Extract the [x, y] coordinate from the center of the cell holding the provided text.  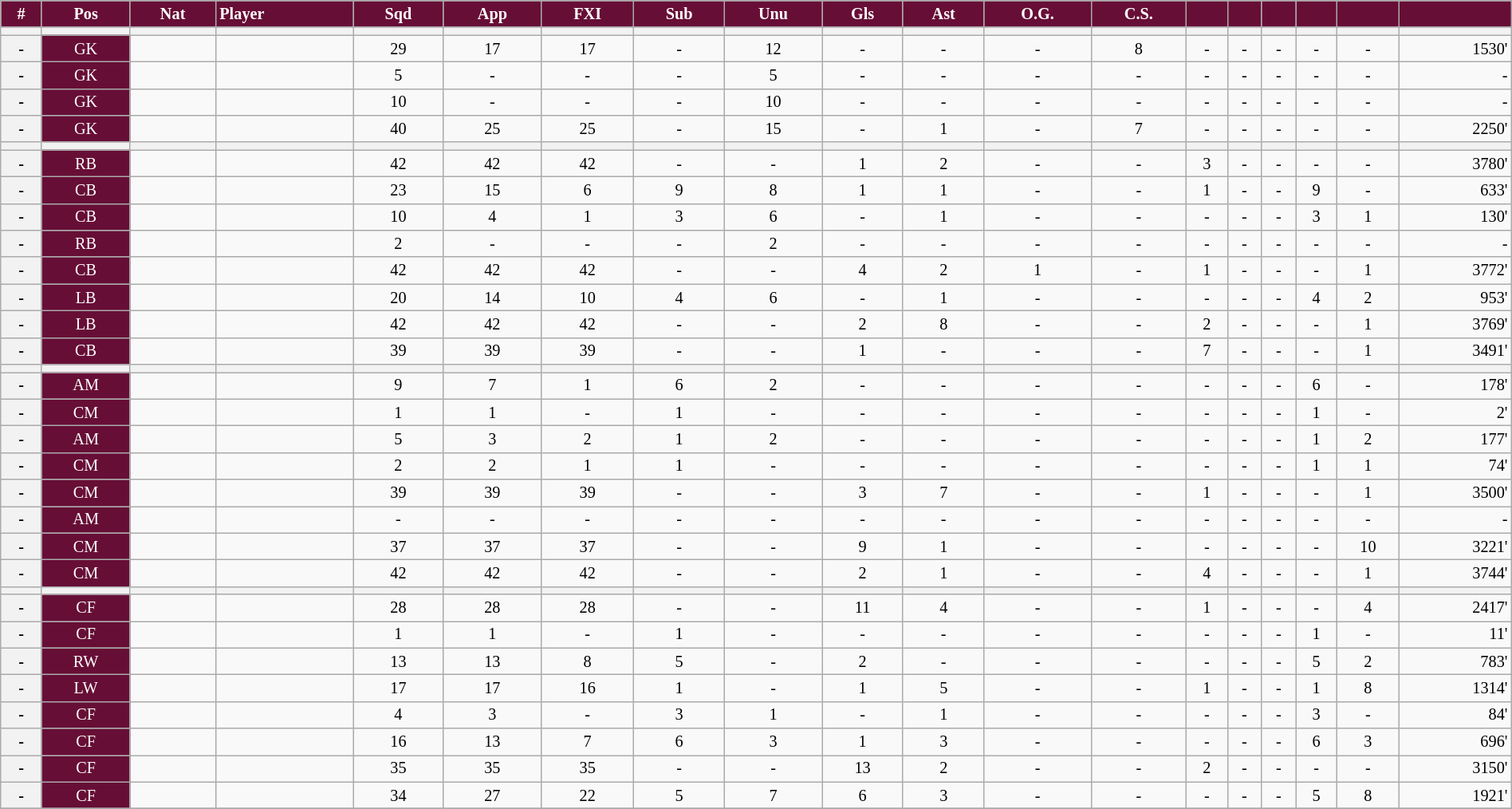
LW [85, 688]
# [22, 14]
1314' [1455, 688]
3780' [1455, 164]
11 [863, 607]
3500' [1455, 492]
1530' [1455, 48]
C.S. [1139, 14]
3769' [1455, 324]
696' [1455, 742]
953' [1455, 298]
14 [492, 298]
23 [399, 190]
Pos [85, 14]
84' [1455, 715]
633' [1455, 190]
3744' [1455, 573]
Unu [773, 14]
178' [1455, 385]
FXI [587, 14]
Sub [679, 14]
34 [399, 795]
783' [1455, 661]
130' [1455, 217]
Player [284, 14]
RW [85, 661]
177' [1455, 439]
2417' [1455, 607]
2' [1455, 412]
App [492, 14]
Nat [173, 14]
2250' [1455, 128]
27 [492, 795]
3491' [1455, 351]
20 [399, 298]
1921' [1455, 795]
Ast [943, 14]
O.G. [1038, 14]
74' [1455, 466]
40 [399, 128]
12 [773, 48]
3772' [1455, 270]
29 [399, 48]
11' [1455, 634]
3221' [1455, 547]
3150' [1455, 768]
22 [587, 795]
Sqd [399, 14]
Gls [863, 14]
